Pinpoint the cell where the given text exists, returning its (x, y) midpoint coordinate. 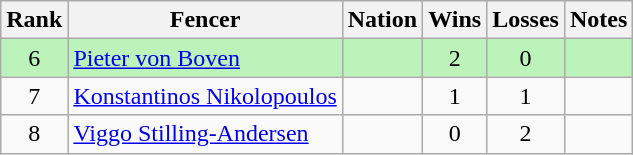
Viggo Stilling-Andersen (205, 134)
7 (34, 96)
6 (34, 58)
Wins (455, 20)
Konstantinos Nikolopoulos (205, 96)
Pieter von Boven (205, 58)
8 (34, 134)
Fencer (205, 20)
Rank (34, 20)
Notes (598, 20)
Nation (382, 20)
Losses (526, 20)
